Capture the cell that displays the provided text and extract its (X, Y) central coordinate. 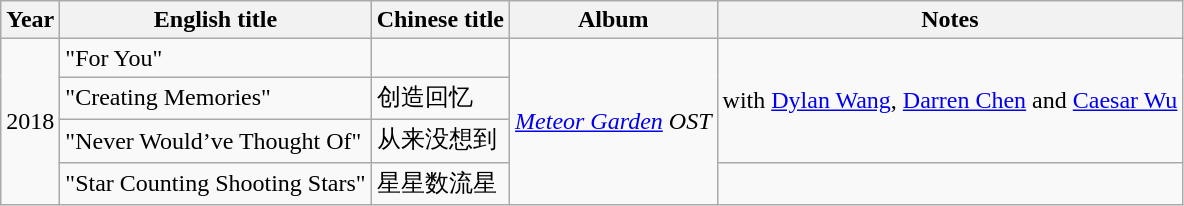
"Never Would’ve Thought Of" (216, 140)
with Dylan Wang, Darren Chen and Caesar Wu (950, 100)
Notes (950, 20)
创造回忆 (440, 98)
"Creating Memories" (216, 98)
Album (614, 20)
Year (30, 20)
星星数流星 (440, 184)
2018 (30, 122)
Meteor Garden OST (614, 122)
Chinese title (440, 20)
"For You" (216, 58)
从来没想到 (440, 140)
"Star Counting Shooting Stars" (216, 184)
English title (216, 20)
